Find where the given text appears and provide that cell's center as [x, y] coordinate. 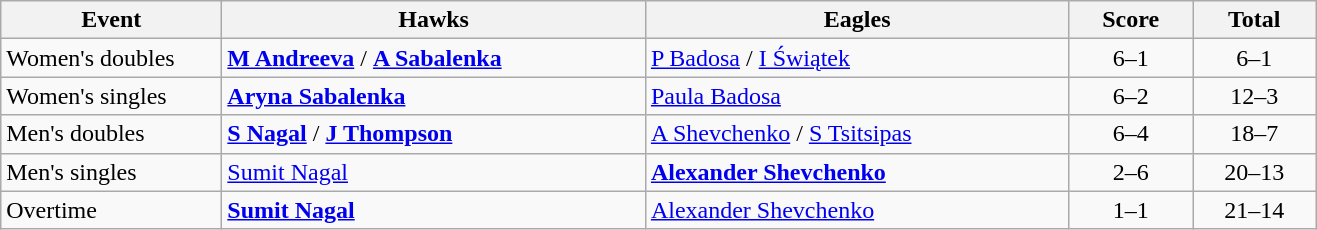
Hawks [434, 20]
21–14 [1254, 210]
Aryna Sabalenka [434, 96]
Men's doubles [112, 134]
Overtime [112, 210]
Women's singles [112, 96]
Eagles [857, 20]
P Badosa / I Świątek [857, 58]
18–7 [1254, 134]
Paula Badosa [857, 96]
1–1 [1131, 210]
Score [1131, 20]
S Nagal / J Thompson [434, 134]
6–2 [1131, 96]
Women's doubles [112, 58]
Event [112, 20]
12–3 [1254, 96]
6–4 [1131, 134]
20–13 [1254, 172]
2–6 [1131, 172]
A Shevchenko / S Tsitsipas [857, 134]
Men's singles [112, 172]
M Andreeva / A Sabalenka [434, 58]
Total [1254, 20]
